Pinpoint the cell where the given text exists, returning its (x, y) midpoint coordinate. 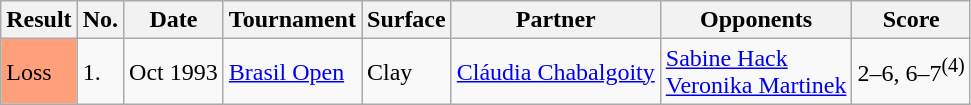
Tournament (292, 20)
Opponents (756, 20)
Partner (556, 20)
Clay (407, 72)
Oct 1993 (174, 72)
1. (100, 72)
Surface (407, 20)
No. (100, 20)
Date (174, 20)
Result (39, 20)
Loss (39, 72)
2–6, 6–7(4) (911, 72)
Sabine Hack Veronika Martinek (756, 72)
Score (911, 20)
Brasil Open (292, 72)
Cláudia Chabalgoity (556, 72)
